Return the [x, y] coordinate for the center point of the cell that contains the specified text.  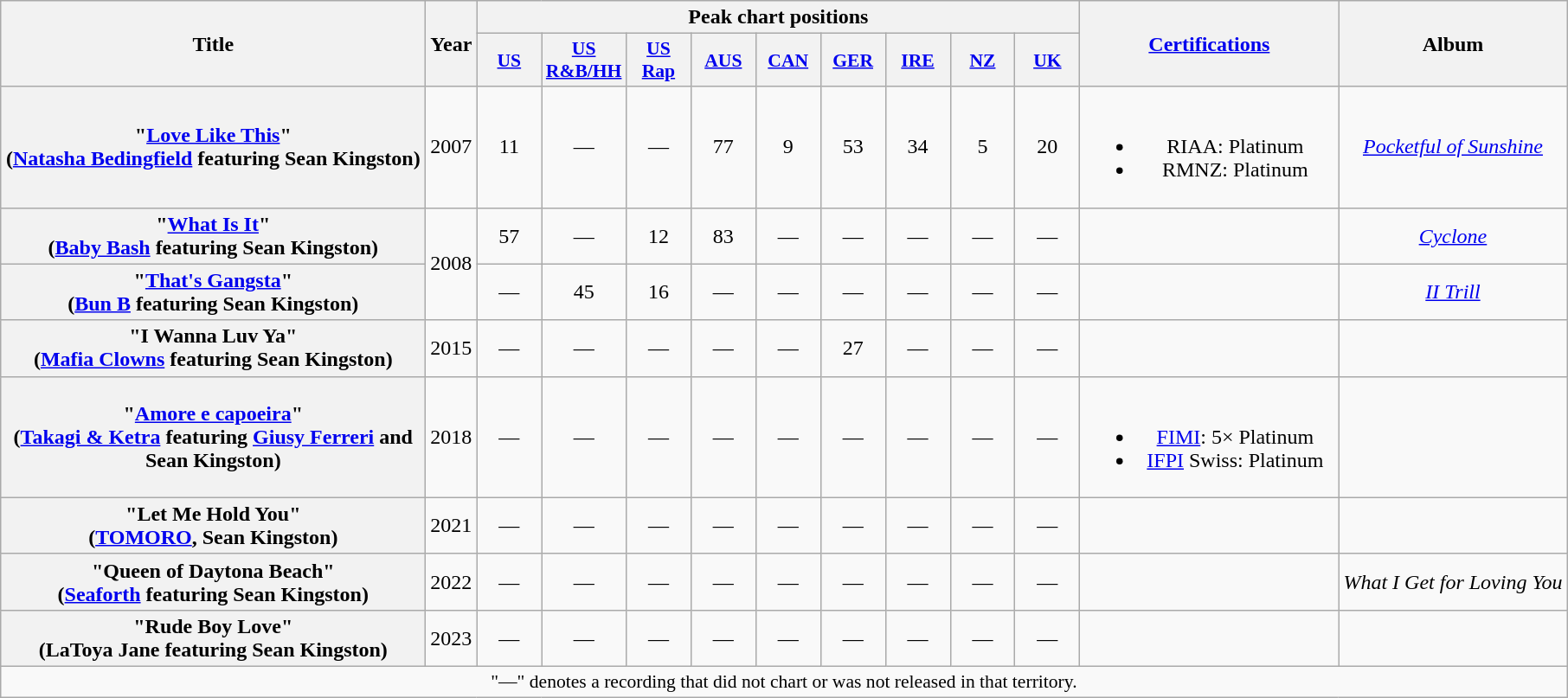
34 [917, 147]
5 [983, 147]
Album [1453, 43]
2023 [452, 638]
"Rude Boy Love"(LaToya Jane featuring Sean Kingston) [213, 638]
Year [452, 43]
16 [658, 292]
"Amore e capoeira"(Takagi & Ketra featuring Giusy Ferreri and Sean Kingston) [213, 437]
Cyclone [1453, 235]
CAN [787, 61]
"I Wanna Luv Ya"(Mafia Clowns featuring Sean Kingston) [213, 348]
"Love Like This"(Natasha Bedingfield featuring Sean Kingston) [213, 147]
UK [1047, 61]
Certifications [1210, 43]
US Rap [658, 61]
9 [787, 147]
FIMI: 5× PlatinumIFPI Swiss: Platinum [1210, 437]
IRE [917, 61]
"What Is It"(Baby Bash featuring Sean Kingston) [213, 235]
NZ [983, 61]
GER [853, 61]
Title [213, 43]
20 [1047, 147]
US R&B/HH [584, 61]
"—" denotes a recording that did not chart or was not released in that territory. [784, 682]
2022 [452, 581]
AUS [723, 61]
What I Get for Loving You [1453, 581]
53 [853, 147]
57 [509, 235]
2021 [452, 526]
27 [853, 348]
77 [723, 147]
2018 [452, 437]
"That's Gangsta"(Bun B featuring Sean Kingston) [213, 292]
II Trill [1453, 292]
"Queen of Daytona Beach"(Seaforth featuring Sean Kingston) [213, 581]
83 [723, 235]
2015 [452, 348]
45 [584, 292]
US [509, 61]
11 [509, 147]
RIAA: PlatinumRMNZ: Platinum [1210, 147]
2007 [452, 147]
12 [658, 235]
2008 [452, 264]
"Let Me Hold You"(TOMORO, Sean Kingston) [213, 526]
Peak chart positions [779, 17]
Pocketful of Sunshine [1453, 147]
